Output the [x, y] coordinate of the center of the cell containing the given text.  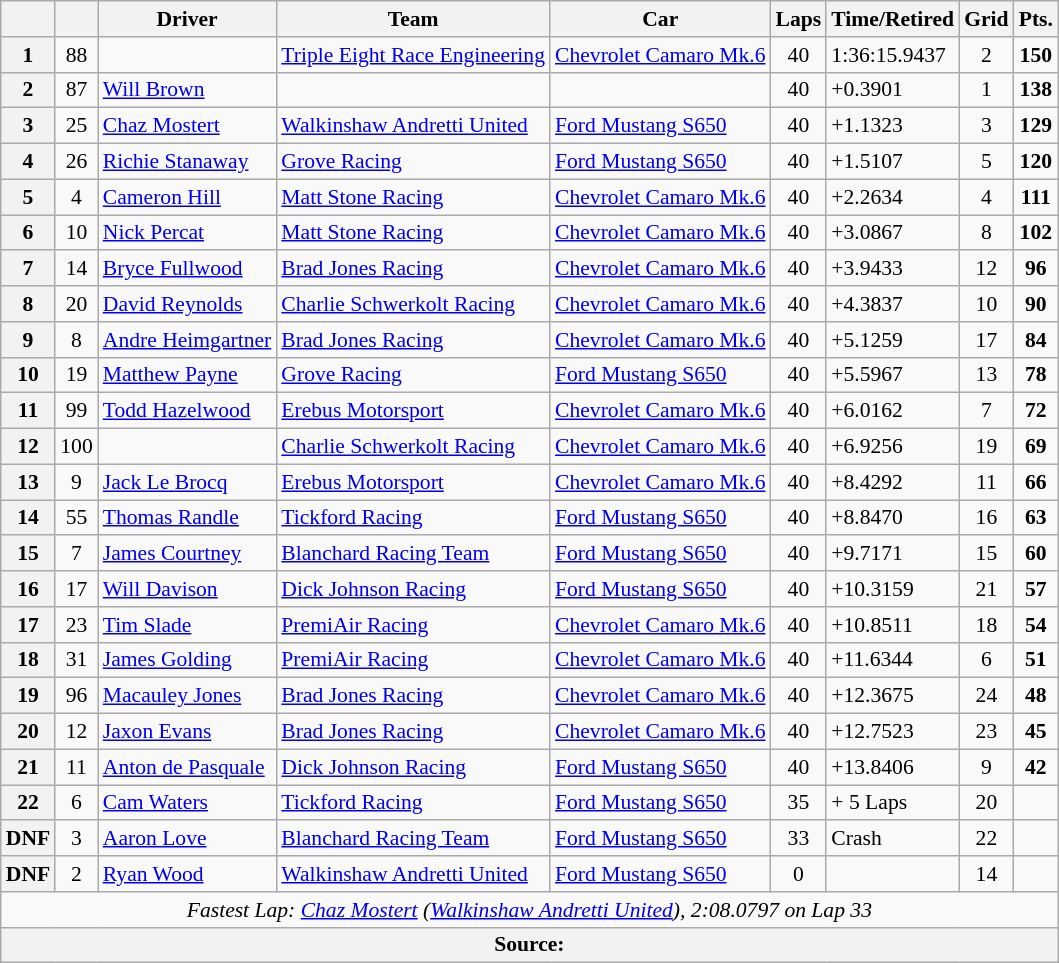
78 [1036, 375]
88 [76, 55]
Nick Percat [188, 233]
150 [1036, 55]
Cam Waters [188, 803]
+9.7171 [892, 554]
+ 5 Laps [892, 803]
+1.1323 [892, 126]
84 [1036, 340]
33 [799, 839]
Chaz Mostert [188, 126]
72 [1036, 411]
Team [413, 19]
87 [76, 90]
Grid [986, 19]
James Golding [188, 660]
Bryce Fullwood [188, 269]
Ryan Wood [188, 874]
Crash [892, 839]
99 [76, 411]
60 [1036, 554]
+12.3675 [892, 696]
+1.5107 [892, 162]
Cameron Hill [188, 197]
Source: [530, 945]
138 [1036, 90]
Tim Slade [188, 625]
Time/Retired [892, 19]
90 [1036, 304]
42 [1036, 767]
26 [76, 162]
+2.2634 [892, 197]
Macauley Jones [188, 696]
+13.8406 [892, 767]
0 [799, 874]
35 [799, 803]
David Reynolds [188, 304]
111 [1036, 197]
25 [76, 126]
66 [1036, 482]
63 [1036, 518]
+12.7523 [892, 732]
45 [1036, 732]
+5.5967 [892, 375]
+0.3901 [892, 90]
+3.0867 [892, 233]
Triple Eight Race Engineering [413, 55]
+6.0162 [892, 411]
Will Davison [188, 589]
54 [1036, 625]
100 [76, 447]
+8.4292 [892, 482]
+4.3837 [892, 304]
24 [986, 696]
69 [1036, 447]
55 [76, 518]
1:36:15.9437 [892, 55]
48 [1036, 696]
51 [1036, 660]
Thomas Randle [188, 518]
+3.9433 [892, 269]
Laps [799, 19]
Pts. [1036, 19]
Fastest Lap: Chaz Mostert (Walkinshaw Andretti United), 2:08.0797 on Lap 33 [530, 910]
Anton de Pasquale [188, 767]
James Courtney [188, 554]
+10.8511 [892, 625]
129 [1036, 126]
Driver [188, 19]
+5.1259 [892, 340]
Matthew Payne [188, 375]
Richie Stanaway [188, 162]
120 [1036, 162]
57 [1036, 589]
+11.6344 [892, 660]
+8.8470 [892, 518]
Todd Hazelwood [188, 411]
+10.3159 [892, 589]
Aaron Love [188, 839]
Will Brown [188, 90]
102 [1036, 233]
31 [76, 660]
Jack Le Brocq [188, 482]
+6.9256 [892, 447]
Andre Heimgartner [188, 340]
Car [660, 19]
Jaxon Evans [188, 732]
